Pinpoint the cell where the given text exists, returning its (X, Y) midpoint coordinate. 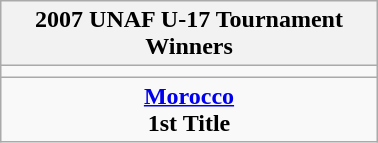
Morocco1st Title (189, 110)
2007 UNAF U-17 Tournament Winners (189, 34)
